Capture the cell that displays the provided text and extract its (x, y) central coordinate. 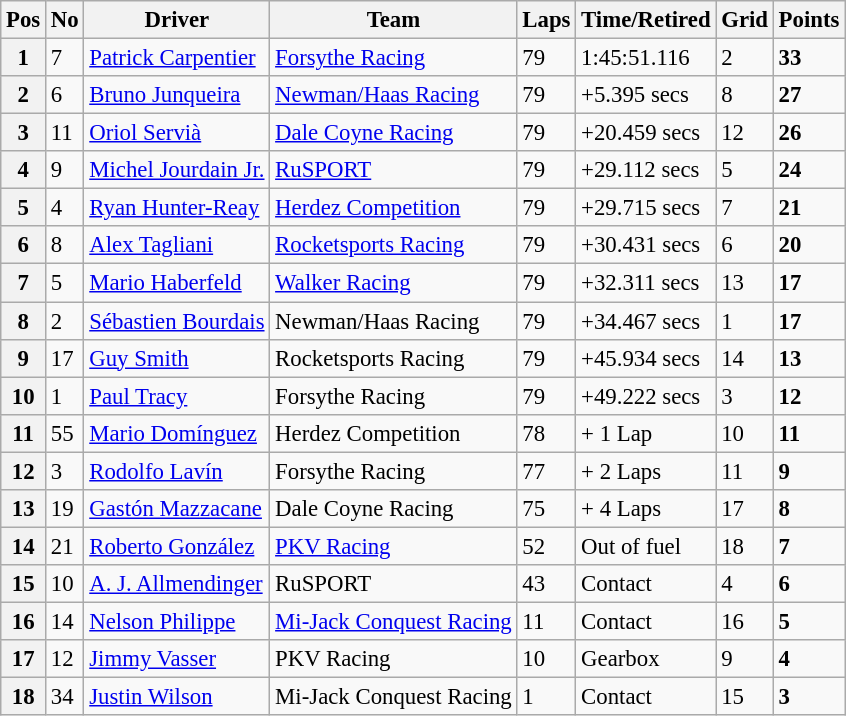
Gastón Mazzacane (177, 509)
+45.934 secs (646, 358)
+29.715 secs (646, 208)
Rodolfo Lavín (177, 471)
19 (65, 509)
Guy Smith (177, 358)
Bruno Junqueira (177, 95)
Driver (177, 20)
No (65, 20)
Laps (546, 20)
+ 1 Lap (646, 433)
Mario Domínguez (177, 433)
Roberto González (177, 546)
Team (394, 20)
Nelson Philippe (177, 621)
Grid (744, 20)
Out of fuel (646, 546)
+5.395 secs (646, 95)
+49.222 secs (646, 396)
A. J. Allmendinger (177, 584)
Oriol Servià (177, 133)
Sébastien Bourdais (177, 321)
Mario Haberfeld (177, 283)
Time/Retired (646, 20)
52 (546, 546)
Walker Racing (394, 283)
75 (546, 509)
24 (808, 170)
Michel Jourdain Jr. (177, 170)
20 (808, 245)
Justin Wilson (177, 697)
78 (546, 433)
55 (65, 433)
1:45:51.116 (646, 58)
+34.467 secs (646, 321)
Ryan Hunter-Reay (177, 208)
+ 4 Laps (646, 509)
27 (808, 95)
33 (808, 58)
+29.112 secs (646, 170)
Pos (24, 20)
Points (808, 20)
26 (808, 133)
Alex Tagliani (177, 245)
Gearbox (646, 659)
Patrick Carpentier (177, 58)
+ 2 Laps (646, 471)
+32.311 secs (646, 283)
Jimmy Vasser (177, 659)
43 (546, 584)
+20.459 secs (646, 133)
77 (546, 471)
34 (65, 697)
Paul Tracy (177, 396)
+30.431 secs (646, 245)
